Provide the (x, y) coordinate of the cell's center where the given text is located.  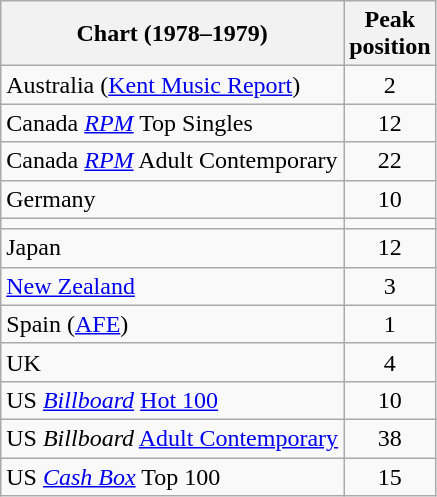
Germany (172, 199)
38 (390, 438)
2 (390, 85)
US Billboard Adult Contemporary (172, 438)
Spain (AFE) (172, 324)
Chart (1978–1979) (172, 34)
15 (390, 477)
Canada RPM Adult Contemporary (172, 161)
3 (390, 286)
UK (172, 362)
US Cash Box Top 100 (172, 477)
Canada RPM Top Singles (172, 123)
Japan (172, 248)
New Zealand (172, 286)
22 (390, 161)
US Billboard Hot 100 (172, 400)
1 (390, 324)
Peakposition (390, 34)
4 (390, 362)
Australia (Kent Music Report) (172, 85)
